Extract the (x, y) coordinate from the center of the cell holding the provided text.  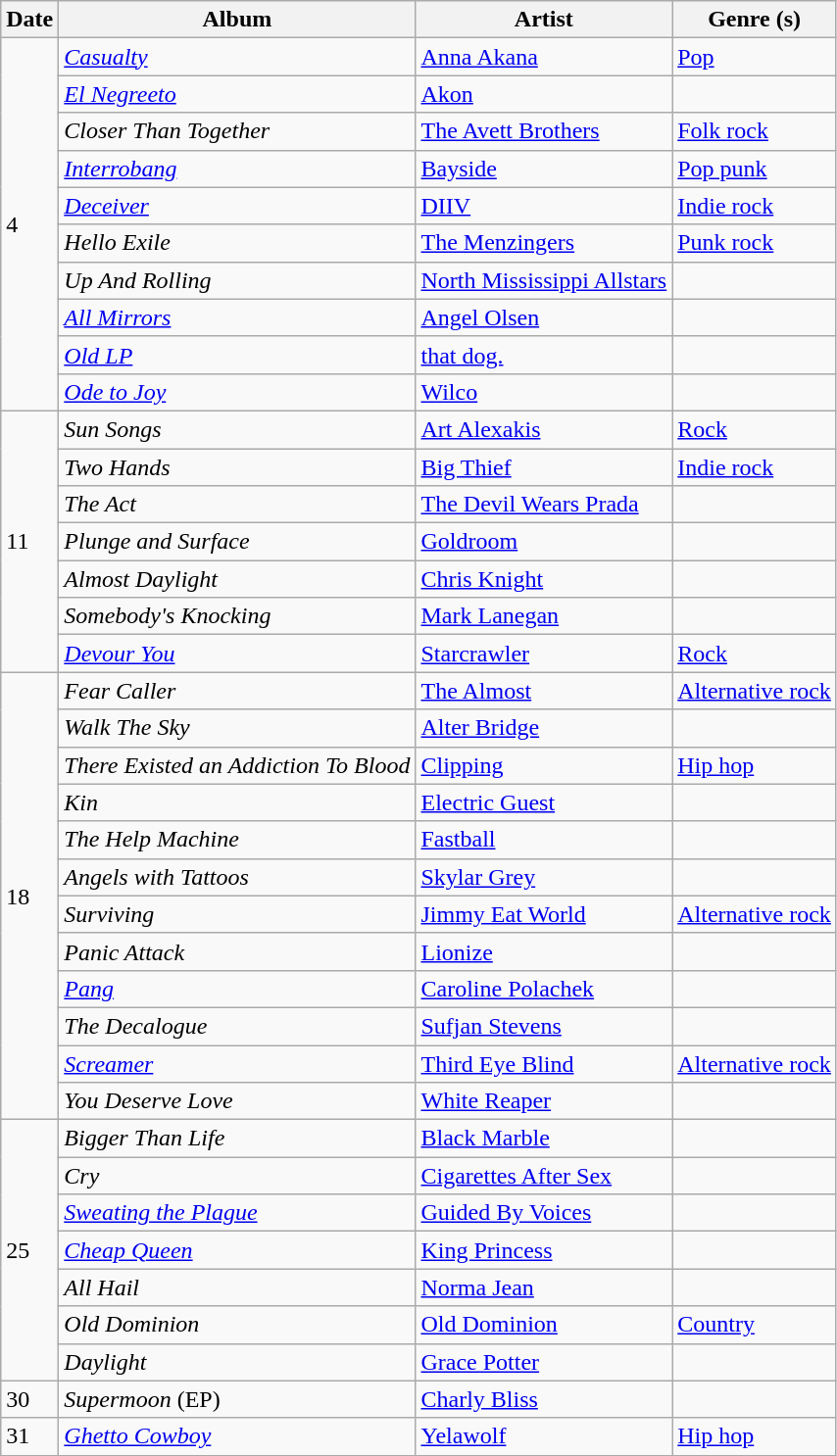
Panic Attack (237, 951)
Kin (237, 802)
Sun Songs (237, 429)
Casualty (237, 57)
Walk The Sky (237, 728)
Closer Than Together (237, 131)
Anna Akana (544, 57)
You Deserve Love (237, 1101)
Angels with Tattoos (237, 877)
DIIV (544, 206)
White Reaper (544, 1101)
Caroline Polachek (544, 989)
Ghetto Cowboy (237, 1436)
Sweating the Plague (237, 1213)
Big Thief (544, 467)
Folk rock (755, 131)
Third Eye Blind (544, 1063)
The Decalogue (237, 1026)
Devour You (237, 654)
Screamer (237, 1063)
Goldroom (544, 542)
Akon (544, 94)
Guided By Voices (544, 1213)
Interrobang (237, 169)
Chris Knight (544, 579)
Genre (s) (755, 20)
Yelawolf (544, 1436)
Country (755, 1325)
Artist (544, 20)
Alter Bridge (544, 728)
King Princess (544, 1250)
Norma Jean (544, 1287)
Supermoon (EP) (237, 1399)
Pop (755, 57)
Art Alexakis (544, 429)
Plunge and Surface (237, 542)
30 (29, 1399)
Mark Lanegan (544, 616)
The Avett Brothers (544, 131)
Fear Caller (237, 691)
Old LP (237, 355)
Hello Exile (237, 243)
Skylar Grey (544, 877)
Starcrawler (544, 654)
Electric Guest (544, 802)
Daylight (237, 1362)
Surviving (237, 914)
Grace Potter (544, 1362)
Date (29, 20)
Bigger Than Life (237, 1139)
Sufjan Stevens (544, 1026)
Two Hands (237, 467)
25 (29, 1250)
18 (29, 896)
31 (29, 1436)
Almost Daylight (237, 579)
Cry (237, 1176)
El Negreeto (237, 94)
Clipping (544, 765)
Wilco (544, 392)
Cheap Queen (237, 1250)
Lionize (544, 951)
11 (29, 541)
4 (29, 225)
Fastball (544, 840)
Angel Olsen (544, 317)
Jimmy Eat World (544, 914)
The Menzingers (544, 243)
Pop punk (755, 169)
Cigarettes After Sex (544, 1176)
The Help Machine (237, 840)
There Existed an Addiction To Blood (237, 765)
Pang (237, 989)
Punk rock (755, 243)
that dog. (544, 355)
Charly Bliss (544, 1399)
The Almost (544, 691)
All Hail (237, 1287)
All Mirrors (237, 317)
Ode to Joy (237, 392)
Bayside (544, 169)
Up And Rolling (237, 280)
Deceiver (237, 206)
North Mississippi Allstars (544, 280)
Black Marble (544, 1139)
Album (237, 20)
The Act (237, 505)
The Devil Wears Prada (544, 505)
Somebody's Knocking (237, 616)
